Find where the given text appears and provide that cell's center as (x, y) coordinate. 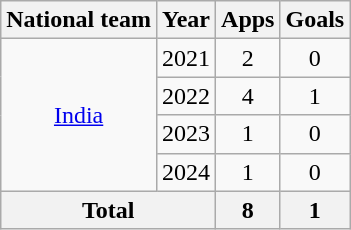
National team (79, 20)
2021 (186, 58)
2 (248, 58)
2023 (186, 134)
2022 (186, 96)
India (79, 115)
Goals (315, 20)
Apps (248, 20)
Total (108, 210)
4 (248, 96)
8 (248, 210)
2024 (186, 172)
Year (186, 20)
